From the cell containing the given text, extract its center point as (X, Y) coordinate. 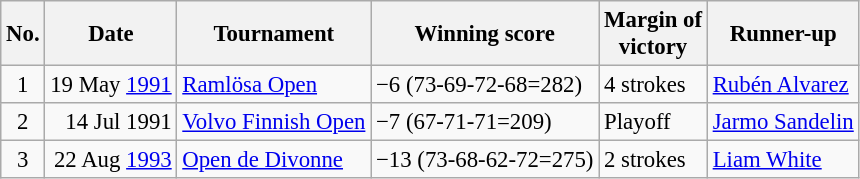
14 Jul 1991 (111, 122)
Tournament (274, 34)
Jarmo Sandelin (783, 122)
1 (23, 85)
Open de Divonne (274, 160)
Date (111, 34)
22 Aug 1993 (111, 160)
19 May 1991 (111, 85)
No. (23, 34)
4 strokes (654, 85)
−13 (73-68-62-72=275) (485, 160)
Winning score (485, 34)
Volvo Finnish Open (274, 122)
Ramlösa Open (274, 85)
Liam White (783, 160)
Margin ofvictory (654, 34)
−6 (73-69-72-68=282) (485, 85)
Runner-up (783, 34)
−7 (67-71-71=209) (485, 122)
2 strokes (654, 160)
Rubén Alvarez (783, 85)
Playoff (654, 122)
2 (23, 122)
3 (23, 160)
